Scan for the cell matching the given text and deliver its (x, y) coordinate at center. 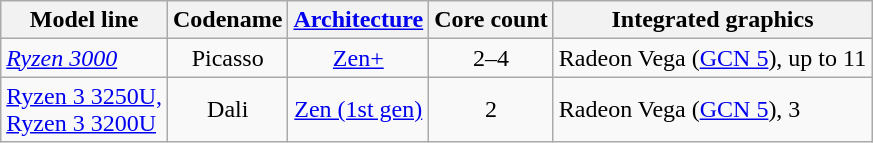
Integrated graphics (712, 20)
Zen (1st gen) (358, 110)
Picasso (228, 58)
Architecture (358, 20)
Radeon Vega (GCN 5), 3 (712, 110)
2–4 (492, 58)
2 (492, 110)
Radeon Vega (GCN 5), up to 11 (712, 58)
Codename (228, 20)
Dali (228, 110)
Zen+ (358, 58)
Model line (84, 20)
Ryzen 3 3250U,Ryzen 3 3200U (84, 110)
Ryzen 3000 (84, 58)
Core count (492, 20)
